Return (x, y) of the center of cell containing provided text 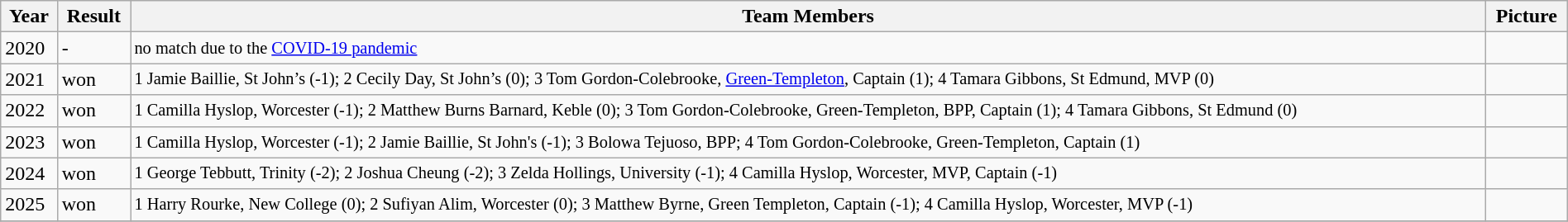
2023 (29, 142)
2024 (29, 173)
no match due to the COVID-19 pandemic (809, 48)
Picture (1527, 17)
2021 (29, 79)
2025 (29, 205)
1 George Tebbutt, Trinity (-2); 2 Joshua Cheung (-2); 3 Zelda Hollings, University (-1); 4 Camilla Hyslop, Worcester, MVP, Captain (-1) (809, 173)
Year (29, 17)
Result (93, 17)
1 Camilla Hyslop, Worcester (-1); 2 Jamie Baillie, St John's (-1); 3 Bolowa Tejuoso, BPP; 4 Tom Gordon-Colebrooke, Green-Templeton, Captain (1) (809, 142)
- (93, 48)
Team Members (809, 17)
2020 (29, 48)
1 Harry Rourke, New College (0); 2 Sufiyan Alim, Worcester (0); 3 Matthew Byrne, Green Templeton, Captain (-1); 4 Camilla Hyslop, Worcester, MVP (-1) (809, 205)
2022 (29, 111)
